Capture the cell that displays the provided text and extract its (X, Y) central coordinate. 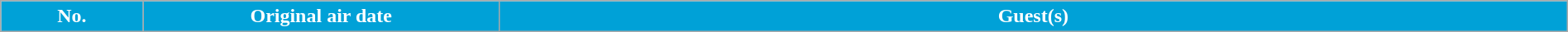
Guest(s) (1034, 16)
No. (72, 16)
Original air date (321, 16)
